Search for the cell housing the specified text and yield its [X, Y] center coordinate. 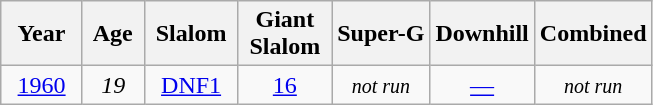
Downhill [482, 34]
Giant Slalom [285, 34]
Year [42, 34]
DNF1 [191, 85]
1960 [42, 85]
Age [113, 34]
19 [113, 85]
— [482, 85]
16 [285, 85]
Slalom [191, 34]
Combined [593, 34]
Super-G [381, 34]
